Output the (x, y) coordinate of the center of the cell containing the given text.  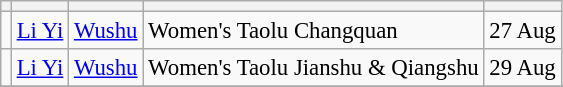
27 Aug (522, 31)
Women's Taolu Jianshu & Qiangshu (314, 68)
Women's Taolu Changquan (314, 31)
29 Aug (522, 68)
